Scan for the cell matching the given text and deliver its [X, Y] coordinate at center. 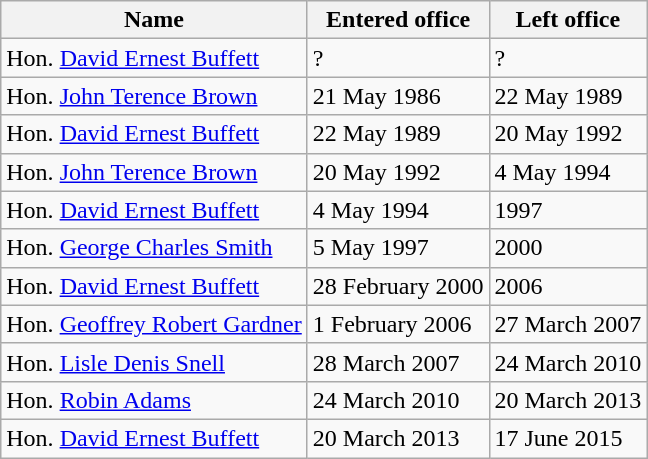
Hon. Geoffrey Robert Gardner [154, 324]
1997 [568, 210]
1 February 2006 [398, 324]
2000 [568, 248]
Left office [568, 20]
17 June 2015 [568, 438]
5 May 1997 [398, 248]
Hon. George Charles Smith [154, 248]
28 March 2007 [398, 362]
27 March 2007 [568, 324]
Hon. Robin Adams [154, 400]
21 May 1986 [398, 96]
Entered office [398, 20]
Hon. Lisle Denis Snell [154, 362]
28 February 2000 [398, 286]
Name [154, 20]
2006 [568, 286]
